Pinpoint the cell where the given text exists, returning its (x, y) midpoint coordinate. 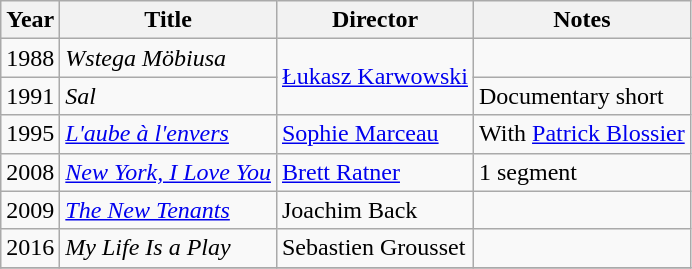
1995 (30, 134)
1988 (30, 58)
Łukasz Karwowski (374, 77)
2016 (30, 248)
Documentary short (582, 96)
Sal (168, 96)
Notes (582, 20)
Title (168, 20)
2008 (30, 172)
The New Tenants (168, 210)
1 segment (582, 172)
2009 (30, 210)
Brett Ratner (374, 172)
Year (30, 20)
L'aube à l'envers (168, 134)
1991 (30, 96)
Sophie Marceau (374, 134)
New York, I Love You (168, 172)
Joachim Back (374, 210)
My Life Is a Play (168, 248)
Sebastien Grousset (374, 248)
Director (374, 20)
Wstega Möbiusa (168, 58)
With Patrick Blossier (582, 134)
